Determine the [X, Y] coordinate at the center of the cell enclosing the given text.  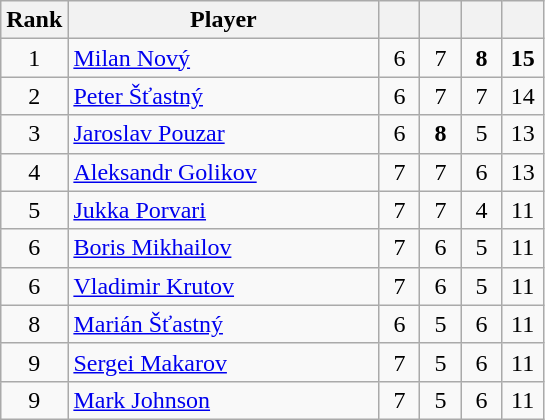
1 [34, 58]
Marián Šťastný [224, 324]
Player [224, 20]
Peter Šťastný [224, 96]
15 [522, 58]
Vladimir Krutov [224, 286]
Aleksandr Golikov [224, 172]
Mark Johnson [224, 400]
Sergei Makarov [224, 362]
14 [522, 96]
Jukka Porvari [224, 210]
Boris Mikhailov [224, 248]
Jaroslav Pouzar [224, 134]
2 [34, 96]
3 [34, 134]
Rank [34, 20]
Milan Nový [224, 58]
